Scan for the cell matching the given text and deliver its [x, y] coordinate at center. 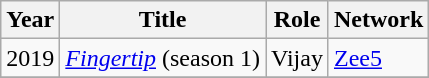
Vijay [298, 58]
Network [378, 20]
Title [163, 20]
Year [30, 20]
Fingertip (season 1) [163, 58]
Zee5 [378, 58]
2019 [30, 58]
Role [298, 20]
